For the text-containing cell, return its midpoint in (X, Y) coordinate format. 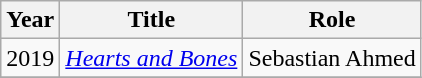
Role (332, 20)
Sebastian Ahmed (332, 58)
Hearts and Bones (152, 58)
Title (152, 20)
2019 (30, 58)
Year (30, 20)
